Locate the cell with the specified text and output its (X, Y) center coordinate. 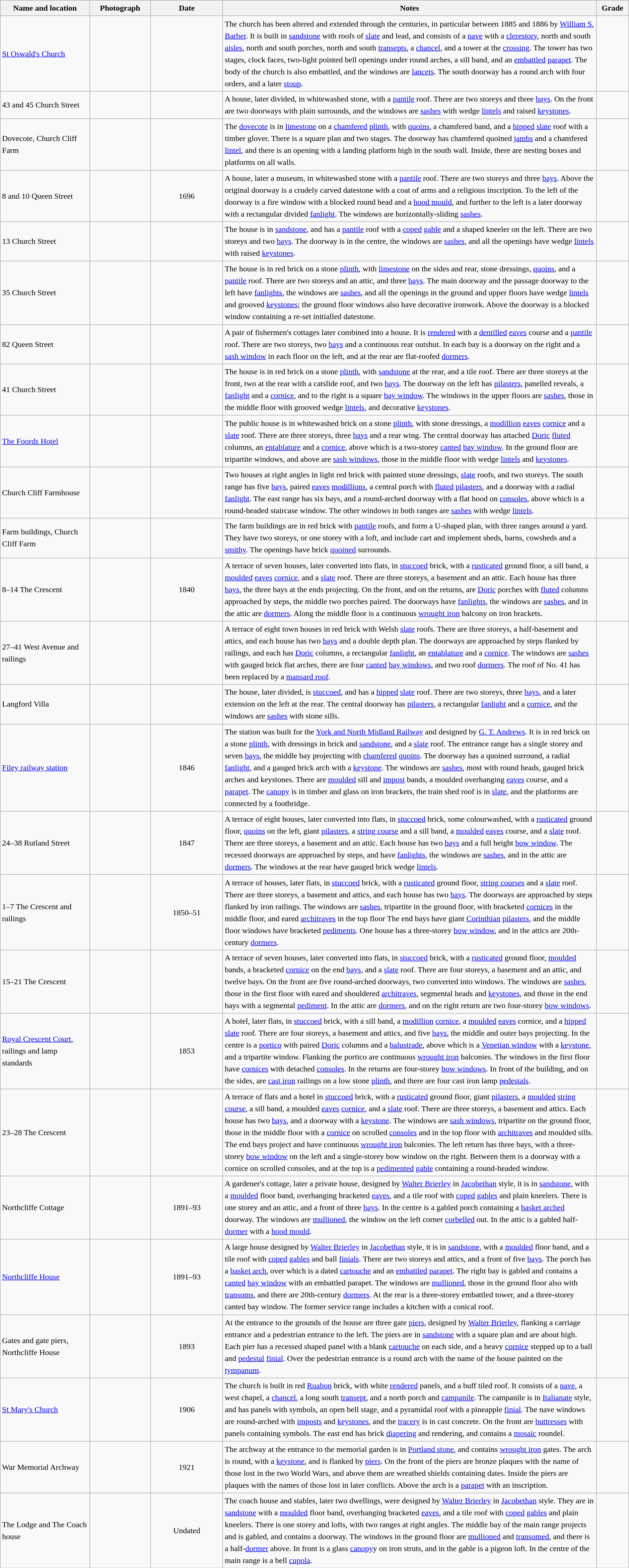
27–41 West Avenue and railings (45, 653)
1840 (187, 590)
1853 (187, 1051)
15–21 The Crescent (45, 982)
Northcliffe House (45, 1277)
1–7 The Crescent and railings (45, 912)
1847 (187, 843)
1696 (187, 196)
Filey railway station (45, 768)
1893 (187, 1346)
1846 (187, 768)
8–14 The Crescent (45, 590)
Grade (612, 8)
The Foords Hotel (45, 441)
Farm buildings, Church Cliff Farm (45, 538)
Notes (409, 8)
War Memorial Archway (45, 1467)
1850–51 (187, 912)
41 Church Street (45, 389)
Date (187, 8)
Church Cliff Farmhouse (45, 492)
Gates and gate piers,Northcliffe House (45, 1346)
Langford Villa (45, 705)
The Lodge and The Coach house (45, 1531)
1906 (187, 1410)
1921 (187, 1467)
Dovecote, Church Cliff Farm (45, 145)
St Mary's Church (45, 1410)
23–28 The Crescent (45, 1132)
24–38 Rutland Street (45, 843)
13 Church Street (45, 241)
Northcliffe Cottage (45, 1207)
43 and 45 Church Street (45, 105)
Photograph (120, 8)
Royal Crescent Court, railings and lamp standards (45, 1051)
8 and 10 Queen Street (45, 196)
35 Church Street (45, 293)
Name and location (45, 8)
St Oswald's Church (45, 54)
Undated (187, 1531)
82 Queen Street (45, 344)
